Identify which cell holds the provided text, then report its [X, Y] central coordinate. 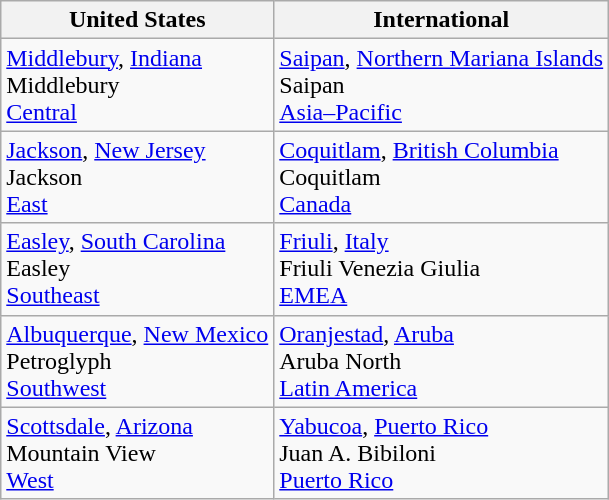
Middlebury, Indiana Middlebury Central [138, 85]
Friuli, Italy Friuli Venezia Giulia EMEA [442, 269]
Albuquerque, New Mexico Petroglyph Southwest [138, 361]
Oranjestad, Aruba Aruba North Latin America [442, 361]
Saipan, Northern Mariana Islands Saipan Asia–Pacific [442, 85]
International [442, 20]
Scottsdale, Arizona Mountain ViewWest [138, 453]
Jackson, New Jersey Jackson East [138, 177]
United States [138, 20]
Easley, South Carolina Easley Southeast [138, 269]
Coquitlam, British Columbia Coquitlam Canada [442, 177]
Yabucoa, Puerto Rico Juan A. Bibiloni Puerto Rico [442, 453]
